For the text-containing cell, return its midpoint in [X, Y] coordinate format. 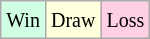
Win [24, 20]
Draw [72, 20]
Loss [126, 20]
